Pinpoint the cell where the given text exists, returning its [X, Y] midpoint coordinate. 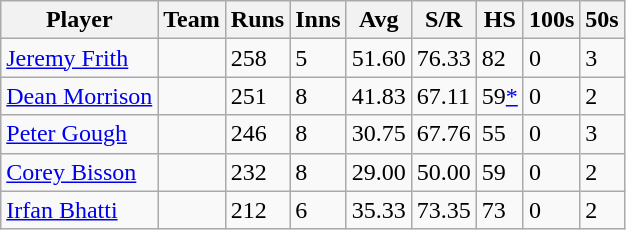
246 [257, 134]
Corey Bisson [80, 172]
67.11 [444, 96]
S/R [444, 20]
100s [551, 20]
73 [500, 210]
251 [257, 96]
59 [500, 172]
30.75 [378, 134]
35.33 [378, 210]
Peter Gough [80, 134]
82 [500, 58]
212 [257, 210]
Team [192, 20]
6 [318, 210]
41.83 [378, 96]
73.35 [444, 210]
50.00 [444, 172]
76.33 [444, 58]
258 [257, 58]
Inns [318, 20]
232 [257, 172]
29.00 [378, 172]
HS [500, 20]
Runs [257, 20]
Avg [378, 20]
51.60 [378, 58]
67.76 [444, 134]
5 [318, 58]
50s [602, 20]
Irfan Bhatti [80, 210]
Dean Morrison [80, 96]
59* [500, 96]
Player [80, 20]
Jeremy Frith [80, 58]
55 [500, 134]
